Return the [x, y] coordinate for the center point of the cell that contains the specified text.  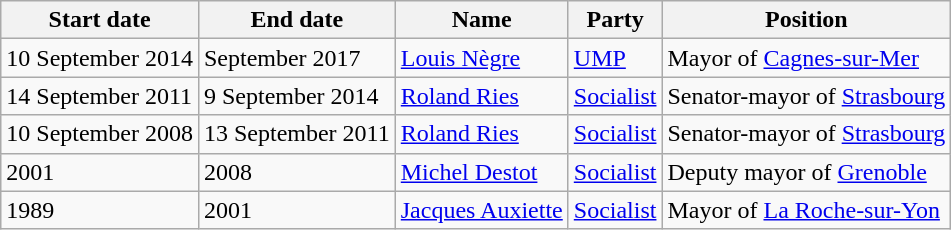
9 September 2014 [296, 96]
Michel Destot [482, 172]
Party [615, 20]
Start date [100, 20]
September 2017 [296, 58]
End date [296, 20]
Name [482, 20]
Mayor of Cagnes-sur-Mer [806, 58]
1989 [100, 210]
2008 [296, 172]
Deputy mayor of Grenoble [806, 172]
14 September 2011 [100, 96]
UMP [615, 58]
Louis Nègre [482, 58]
Mayor of La Roche-sur-Yon [806, 210]
10 September 2008 [100, 134]
Position [806, 20]
13 September 2011 [296, 134]
10 September 2014 [100, 58]
Jacques Auxiette [482, 210]
